Identify which cell holds the provided text, then report its (x, y) central coordinate. 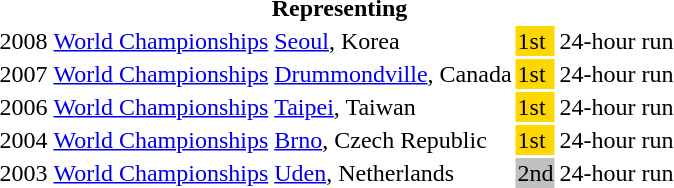
2nd (536, 173)
Brno, Czech Republic (393, 140)
Drummondville, Canada (393, 74)
Seoul, Korea (393, 41)
Uden, Netherlands (393, 173)
Taipei, Taiwan (393, 107)
